Search for the cell housing the specified text and yield its [X, Y] center coordinate. 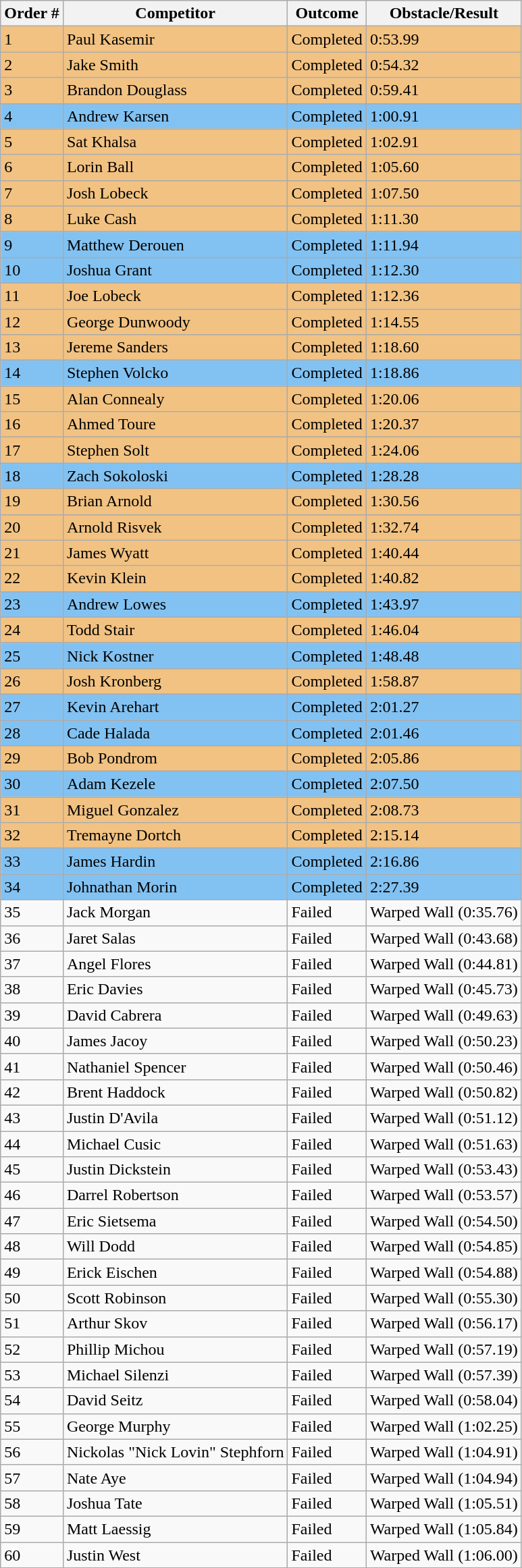
1:12.36 [444, 296]
Lorin Ball [176, 167]
Warped Wall (0:54.50) [444, 1221]
28 [32, 732]
1:58.87 [444, 681]
9 [32, 244]
Darrel Robertson [176, 1195]
Warped Wall (0:49.63) [444, 1015]
34 [32, 887]
Arthur Skov [176, 1324]
Justin Dickstein [176, 1170]
2:15.14 [444, 836]
Justin D'Avila [176, 1118]
20 [32, 527]
Justin West [176, 1555]
29 [32, 759]
1:11.94 [444, 244]
Warped Wall (0:55.30) [444, 1298]
Jaret Salas [176, 938]
58 [32, 1503]
30 [32, 784]
1:28.28 [444, 476]
Warped Wall (0:51.63) [444, 1144]
Warped Wall (0:57.39) [444, 1375]
45 [32, 1170]
1:11.30 [444, 219]
Miguel Gonzalez [176, 810]
40 [32, 1041]
56 [32, 1452]
Ahmed Toure [176, 425]
13 [32, 348]
Todd Stair [176, 630]
Brandon Douglass [176, 90]
Warped Wall (0:50.82) [444, 1092]
32 [32, 836]
Warped Wall (0:54.88) [444, 1272]
Competitor [176, 13]
Paul Kasemir [176, 39]
Warped Wall (0:53.43) [444, 1170]
Warped Wall (0:50.46) [444, 1066]
1:14.55 [444, 322]
5 [32, 142]
Scott Robinson [176, 1298]
1:18.86 [444, 373]
6 [32, 167]
0:54.32 [444, 65]
Warped Wall (0:45.73) [444, 990]
1:07.50 [444, 193]
37 [32, 964]
7 [32, 193]
1:40.44 [444, 553]
Kevin Klein [176, 578]
1:20.37 [444, 425]
23 [32, 604]
Warped Wall (1:04.94) [444, 1478]
33 [32, 861]
22 [32, 578]
2:01.27 [444, 707]
21 [32, 553]
Andrew Karsen [176, 116]
53 [32, 1375]
Michael Silenzi [176, 1375]
15 [32, 399]
36 [32, 938]
1 [32, 39]
25 [32, 655]
Angel Flores [176, 964]
Order # [32, 13]
2:05.86 [444, 759]
57 [32, 1478]
Brian Arnold [176, 502]
46 [32, 1195]
Joshua Grant [176, 270]
39 [32, 1015]
48 [32, 1247]
19 [32, 502]
Warped Wall (1:05.51) [444, 1503]
Warped Wall (0:58.04) [444, 1401]
60 [32, 1555]
2:07.50 [444, 784]
Andrew Lowes [176, 604]
Nate Aye [176, 1478]
14 [32, 373]
Jereme Sanders [176, 348]
24 [32, 630]
David Cabrera [176, 1015]
1:02.91 [444, 142]
Tremayne Dortch [176, 836]
2:01.46 [444, 732]
Outcome [327, 13]
Jack Morgan [176, 913]
Eric Davies [176, 990]
Sat Khalsa [176, 142]
James Jacoy [176, 1041]
Nathaniel Spencer [176, 1066]
38 [32, 990]
1:32.74 [444, 527]
Jake Smith [176, 65]
Joshua Tate [176, 1503]
11 [32, 296]
10 [32, 270]
Michael Cusic [176, 1144]
1:30.56 [444, 502]
Phillip Michou [176, 1349]
44 [32, 1144]
1:12.30 [444, 270]
Warped Wall (1:02.25) [444, 1426]
42 [32, 1092]
Josh Lobeck [176, 193]
0:53.99 [444, 39]
Warped Wall (0:50.23) [444, 1041]
2:27.39 [444, 887]
Brent Haddock [176, 1092]
35 [32, 913]
8 [32, 219]
17 [32, 450]
1:18.60 [444, 348]
51 [32, 1324]
49 [32, 1272]
1:20.06 [444, 399]
Nick Kostner [176, 655]
2 [32, 65]
27 [32, 707]
Bob Pondrom [176, 759]
David Seitz [176, 1401]
Warped Wall (0:57.19) [444, 1349]
Alan Connealy [176, 399]
Will Dodd [176, 1247]
1:24.06 [444, 450]
59 [32, 1529]
Johnathan Morin [176, 887]
Cade Halada [176, 732]
1:00.91 [444, 116]
55 [32, 1426]
Warped Wall (1:06.00) [444, 1555]
Matthew Derouen [176, 244]
Warped Wall (0:44.81) [444, 964]
3 [32, 90]
Warped Wall (0:53.57) [444, 1195]
41 [32, 1066]
Warped Wall (1:04.91) [444, 1452]
Matt Laessig [176, 1529]
Adam Kezele [176, 784]
18 [32, 476]
Kevin Arehart [176, 707]
Joe Lobeck [176, 296]
Josh Kronberg [176, 681]
Luke Cash [176, 219]
Stephen Volcko [176, 373]
James Hardin [176, 861]
2:16.86 [444, 861]
George Dunwoody [176, 322]
1:46.04 [444, 630]
54 [32, 1401]
31 [32, 810]
Warped Wall (0:56.17) [444, 1324]
Warped Wall (0:43.68) [444, 938]
Warped Wall (0:35.76) [444, 913]
James Wyatt [176, 553]
52 [32, 1349]
4 [32, 116]
Erick Eischen [176, 1272]
1:48.48 [444, 655]
43 [32, 1118]
Nickolas "Nick Lovin" Stephforn [176, 1452]
12 [32, 322]
50 [32, 1298]
16 [32, 425]
1:05.60 [444, 167]
47 [32, 1221]
Eric Sietsema [176, 1221]
Warped Wall (1:05.84) [444, 1529]
26 [32, 681]
2:08.73 [444, 810]
1:40.82 [444, 578]
Warped Wall (0:51.12) [444, 1118]
George Murphy [176, 1426]
0:59.41 [444, 90]
Arnold Risvek [176, 527]
1:43.97 [444, 604]
Zach Sokoloski [176, 476]
Warped Wall (0:54.85) [444, 1247]
Stephen Solt [176, 450]
Obstacle/Result [444, 13]
